Return (X, Y) of the center of cell containing provided text 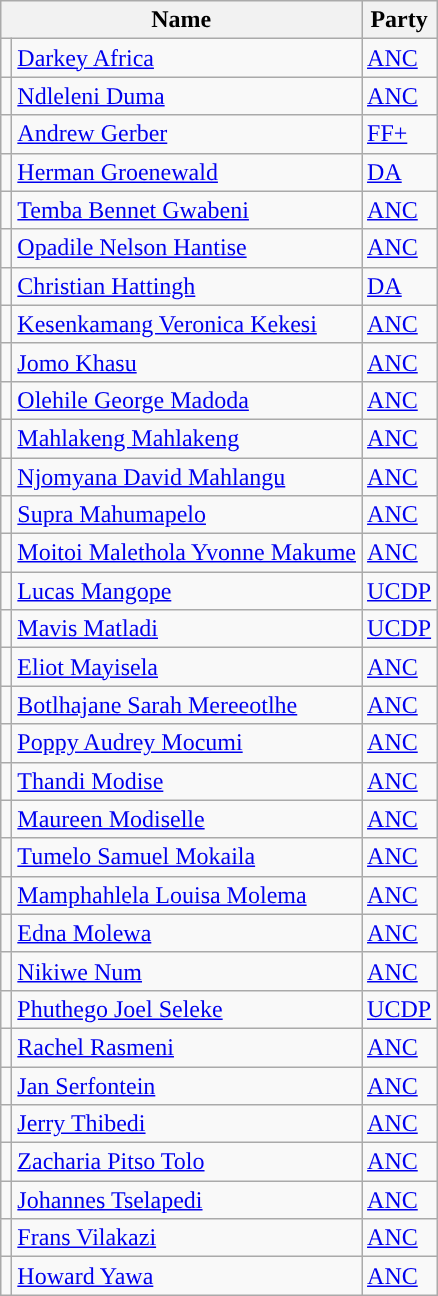
Supra Mahumapelo (187, 515)
Nikiwe Num (187, 971)
Mamphahlela Louisa Molema (187, 895)
Christian Hattingh (187, 286)
Temba Bennet Gwabeni (187, 210)
Phuthego Joel Seleke (187, 1009)
Opadile Nelson Hantise (187, 248)
Party (400, 20)
Frans Vilakazi (187, 1238)
Mavis Matladi (187, 629)
Edna Molewa (187, 933)
Mahlakeng Mahlakeng (187, 438)
Zacharia Pitso Tolo (187, 1162)
Rachel Rasmeni (187, 1047)
Kesenkamang Veronica Kekesi (187, 324)
Botlhajane Sarah Mereeotlhe (187, 705)
Herman Groenewald (187, 172)
Poppy Audrey Mocumi (187, 743)
Darkey Africa (187, 58)
Thandi Modise (187, 781)
Moitoi Malethola Yvonne Makume (187, 553)
Howard Yawa (187, 1276)
Johannes Tselapedi (187, 1200)
Andrew Gerber (187, 134)
Jan Serfontein (187, 1085)
Olehile George Madoda (187, 400)
FF+ (400, 134)
Name (182, 20)
Lucas Mangope (187, 591)
Ndleleni Duma (187, 96)
Tumelo Samuel Mokaila (187, 857)
Jomo Khasu (187, 362)
Jerry Thibedi (187, 1124)
Maureen Modiselle (187, 819)
Eliot Mayisela (187, 667)
Njomyana David Mahlangu (187, 477)
